Return (x, y) of the center of cell containing provided text 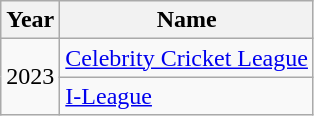
Name (187, 20)
2023 (30, 77)
Celebrity Cricket League (187, 58)
Year (30, 20)
I-League (187, 96)
